Return the (X, Y) coordinate for the center point of the cell that contains the specified text.  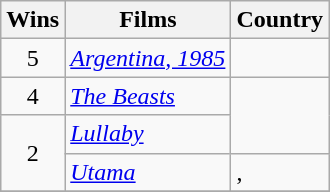
4 (33, 96)
Wins (33, 20)
Films (148, 20)
Lullaby (148, 134)
Argentina, 1985 (148, 58)
, (280, 172)
Country (280, 20)
5 (33, 58)
2 (33, 153)
The Beasts (148, 96)
Utama (148, 172)
